Locate the cell with the specified text and output its [x, y] center coordinate. 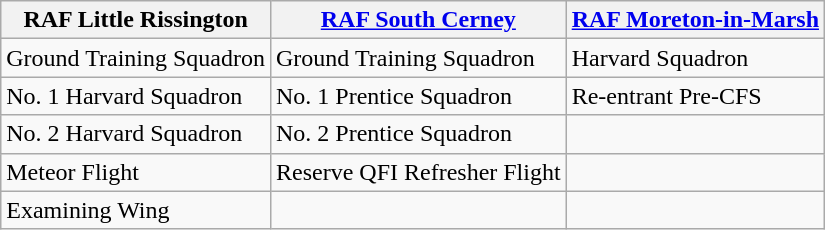
RAF Little Rissington [136, 20]
No. 1 Harvard Squadron [136, 96]
Examining Wing [136, 210]
RAF South Cerney [418, 20]
Re-entrant Pre-CFS [695, 96]
No. 2 Harvard Squadron [136, 134]
RAF Moreton-in-Marsh [695, 20]
Harvard Squadron [695, 58]
No. 1 Prentice Squadron [418, 96]
Meteor Flight [136, 172]
No. 2 Prentice Squadron [418, 134]
Reserve QFI Refresher Flight [418, 172]
